Provide the [x, y] coordinate of the cell's center where the given text is located.  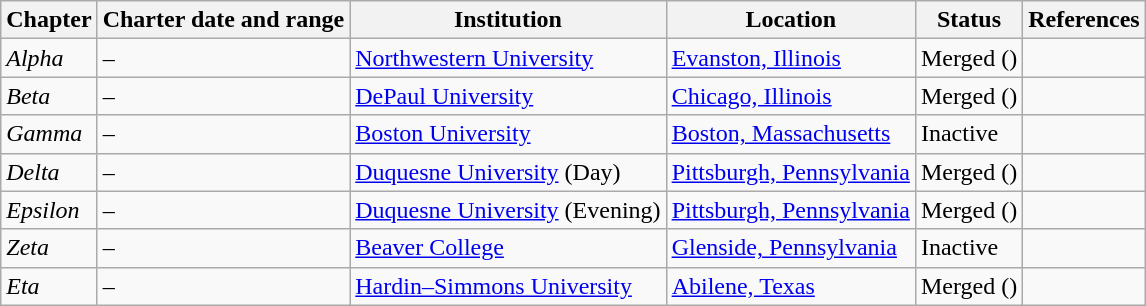
Chicago, Illinois [790, 96]
References [1084, 20]
Status [968, 20]
Gamma [49, 134]
Location [790, 20]
Glenside, Pennsylvania [790, 248]
Duquesne University (Evening) [508, 210]
Beta [49, 96]
Duquesne University (Day) [508, 172]
Eta [49, 286]
Hardin–Simmons University [508, 286]
Boston, Massachusetts [790, 134]
DePaul University [508, 96]
Beaver College [508, 248]
Zeta [49, 248]
Epsilon [49, 210]
Chapter [49, 20]
Boston University [508, 134]
Evanston, Illinois [790, 58]
Northwestern University [508, 58]
Alpha [49, 58]
Institution [508, 20]
Abilene, Texas [790, 286]
Charter date and range [224, 20]
Delta [49, 172]
